Detect which cell encompasses the target text, then output its (X, Y) center coordinate. 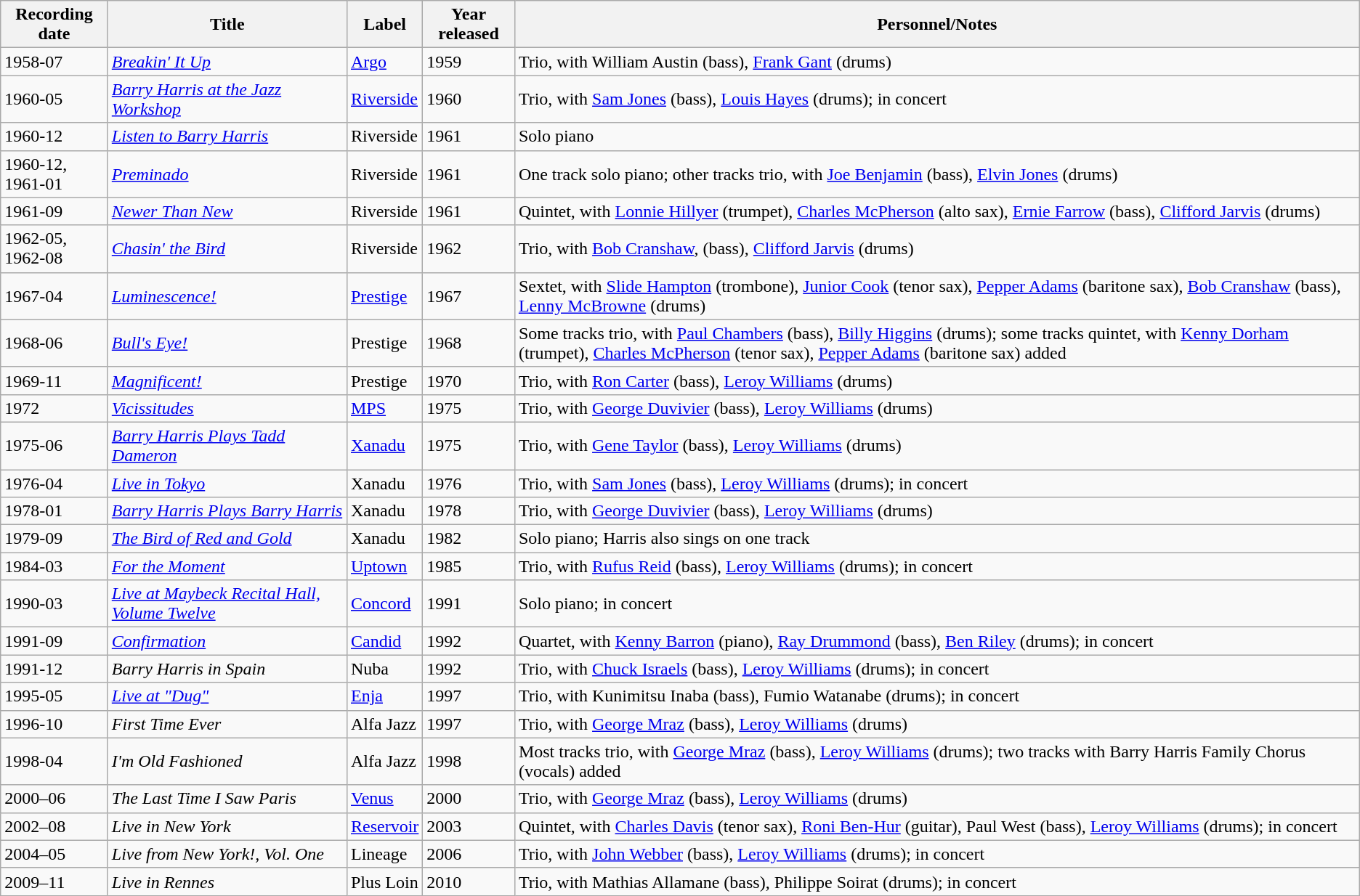
Barry Harris Plays Tadd Dameron (227, 446)
Candid (384, 641)
2002–08 (54, 826)
Live in Rennes (227, 881)
Reservoir (384, 826)
Trio, with Kunimitsu Inaba (bass), Fumio Watanabe (drums); in concert (937, 696)
1962-05, 1962-08 (54, 248)
Trio, with Gene Taylor (bass), Leroy Williams (drums) (937, 446)
Trio, with Sam Jones (bass), Leroy Williams (drums); in concert (937, 483)
1962 (469, 248)
Trio, with Mathias Allamane (bass), Philippe Soirat (drums); in concert (937, 881)
1978-01 (54, 511)
1960-12, 1961-01 (54, 174)
First Time Ever (227, 724)
The Last Time I Saw Paris (227, 799)
Luminescence! (227, 296)
Quintet, with Lonnie Hillyer (trumpet), Charles McPherson (alto sax), Ernie Farrow (bass), Clifford Jarvis (drums) (937, 211)
Trio, with Sam Jones (bass), Louis Hayes (drums); in concert (937, 99)
1976-04 (54, 483)
Lineage (384, 854)
Label (384, 25)
Trio, with Chuck Israels (bass), Leroy Williams (drums); in concert (937, 669)
1967-04 (54, 296)
Trio, with John Webber (bass), Leroy Williams (drums); in concert (937, 854)
Venus (384, 799)
1991 (469, 604)
2000–06 (54, 799)
1972 (54, 408)
Live from New York!, Vol. One (227, 854)
Quartet, with Kenny Barron (piano), Ray Drummond (bass), Ben Riley (drums); in concert (937, 641)
1985 (469, 566)
Solo piano (937, 137)
Live at Maybeck Recital Hall, Volume Twelve (227, 604)
1968 (469, 343)
MPS (384, 408)
Year released (469, 25)
I'm Old Fashioned (227, 761)
Trio, with Ron Carter (bass), Leroy Williams (drums) (937, 380)
2003 (469, 826)
Confirmation (227, 641)
2006 (469, 854)
Plus Loin (384, 881)
Live in New York (227, 826)
1976 (469, 483)
Magnificent! (227, 380)
1998 (469, 761)
Trio, with Rufus Reid (bass), Leroy Williams (drums); in concert (937, 566)
Barry Harris Plays Barry Harris (227, 511)
1968-06 (54, 343)
Sextet, with Slide Hampton (trombone), Junior Cook (tenor sax), Pepper Adams (baritone sax), Bob Cranshaw (bass), Lenny McBrowne (drums) (937, 296)
Live in Tokyo (227, 483)
1984-03 (54, 566)
Barry Harris in Spain (227, 669)
1978 (469, 511)
Solo piano; in concert (937, 604)
1961-09 (54, 211)
Newer Than New (227, 211)
Trio, with William Austin (bass), Frank Gant (drums) (937, 62)
2010 (469, 881)
Trio, with Bob Cranshaw, (bass), Clifford Jarvis (drums) (937, 248)
1979-09 (54, 539)
2000 (469, 799)
1996-10 (54, 724)
Concord (384, 604)
Preminado (227, 174)
1967 (469, 296)
1982 (469, 539)
1969-11 (54, 380)
Bull's Eye! (227, 343)
1960-05 (54, 99)
Nuba (384, 669)
1960-12 (54, 137)
Breakin' It Up (227, 62)
Title (227, 25)
Recording date (54, 25)
2004–05 (54, 854)
1995-05 (54, 696)
Barry Harris at the Jazz Workshop (227, 99)
1970 (469, 380)
Chasin' the Bird (227, 248)
1975-06 (54, 446)
For the Moment (227, 566)
Personnel/Notes (937, 25)
Most tracks trio, with George Mraz (bass), Leroy Williams (drums); two tracks with Barry Harris Family Chorus (vocals) added (937, 761)
Enja (384, 696)
1991-12 (54, 669)
Live at "Dug" (227, 696)
1998-04 (54, 761)
Quintet, with Charles Davis (tenor sax), Roni Ben-Hur (guitar), Paul West (bass), Leroy Williams (drums); in concert (937, 826)
Argo (384, 62)
1991-09 (54, 641)
Solo piano; Harris also sings on one track (937, 539)
2009–11 (54, 881)
1990-03 (54, 604)
1958-07 (54, 62)
The Bird of Red and Gold (227, 539)
1960 (469, 99)
One track solo piano; other tracks trio, with Joe Benjamin (bass), Elvin Jones (drums) (937, 174)
Vicissitudes (227, 408)
Listen to Barry Harris (227, 137)
Uptown (384, 566)
1959 (469, 62)
